For the text-containing cell, return its midpoint in [X, Y] coordinate format. 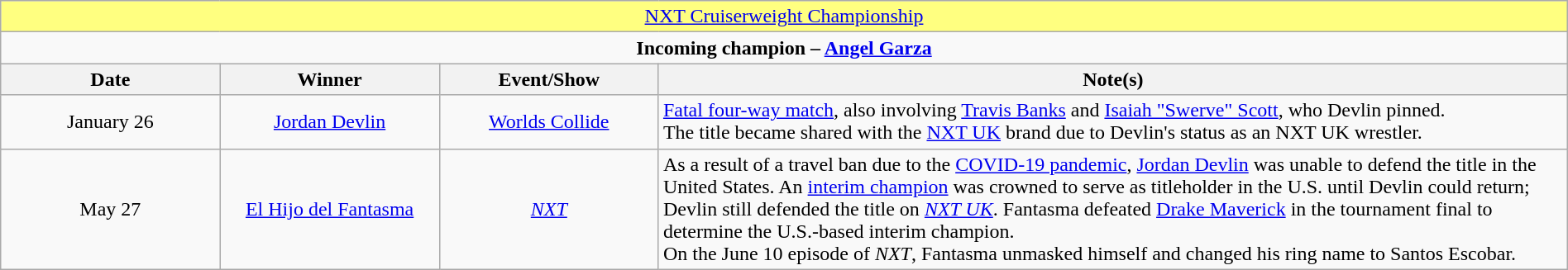
Date [111, 79]
Worlds Collide [549, 122]
Jordan Devlin [329, 122]
January 26 [111, 122]
El Hijo del Fantasma [329, 209]
Note(s) [1113, 79]
Winner [329, 79]
NXT [549, 209]
Incoming champion – Angel Garza [784, 48]
NXT Cruiserweight Championship [784, 17]
Event/Show [549, 79]
May 27 [111, 209]
